Find where the given text appears and provide that cell's center as (x, y) coordinate. 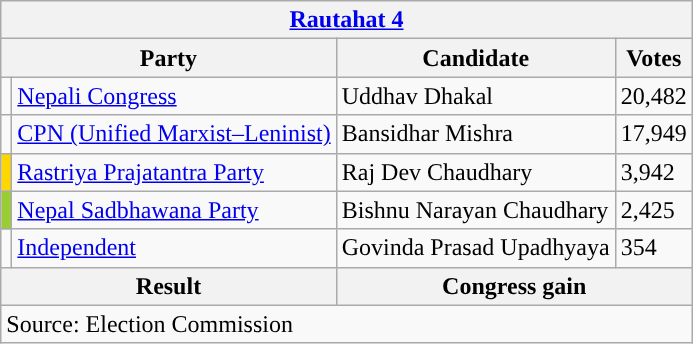
Raj Dev Chaudhary (476, 172)
Govinda Prasad Upadhyaya (476, 248)
Nepali Congress (174, 96)
Rastriya Prajatantra Party (174, 172)
Source: Election Commission (347, 324)
Bansidhar Mishra (476, 134)
2,425 (654, 210)
17,949 (654, 134)
Uddhav Dhakal (476, 96)
Votes (654, 58)
CPN (Unified Marxist–Leninist) (174, 134)
Candidate (476, 58)
3,942 (654, 172)
Bishnu Narayan Chaudhary (476, 210)
20,482 (654, 96)
Party (168, 58)
Independent (174, 248)
Rautahat 4 (347, 20)
Congress gain (514, 286)
354 (654, 248)
Nepal Sadbhawana Party (174, 210)
Result (168, 286)
